Search for the cell housing the specified text and yield its [x, y] center coordinate. 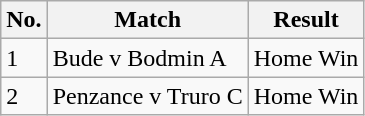
Penzance v Truro C [148, 96]
2 [24, 96]
Match [148, 20]
No. [24, 20]
Result [306, 20]
Bude v Bodmin A [148, 58]
1 [24, 58]
